Return [X, Y] of the center of cell containing provided text 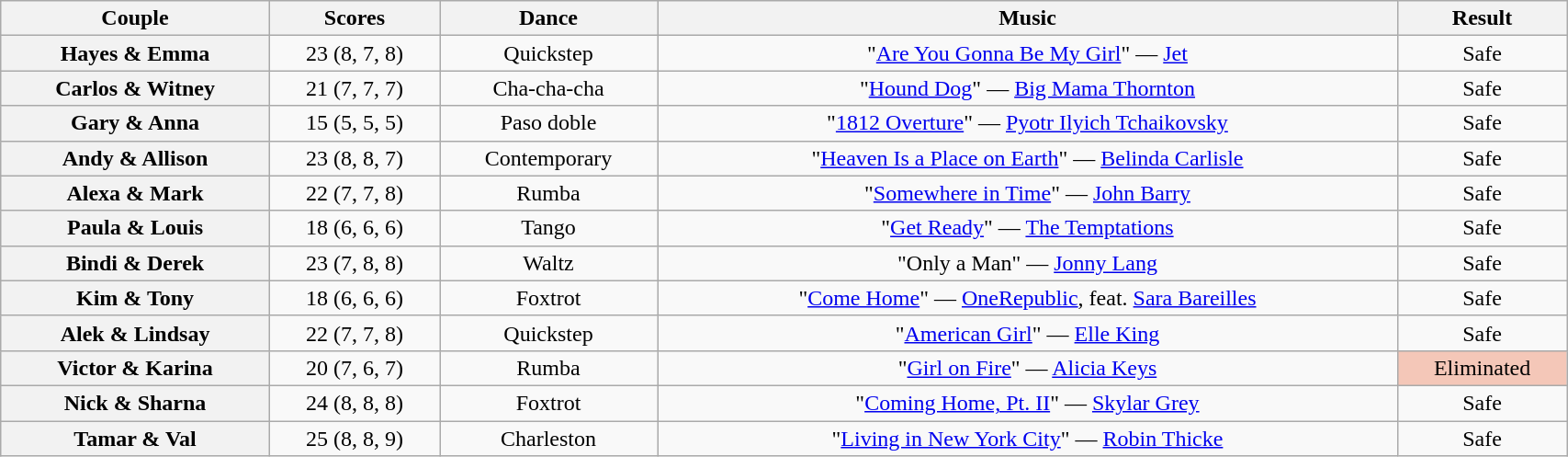
"Living in New York City" — Robin Thicke [1028, 439]
Dance [549, 18]
Paso doble [549, 123]
Alexa & Mark [136, 193]
25 (8, 8, 9) [355, 439]
Eliminated [1482, 368]
Tamar & Val [136, 439]
Result [1482, 18]
Hayes & Emma [136, 53]
Carlos & Witney [136, 88]
15 (5, 5, 5) [355, 123]
"American Girl" — Elle King [1028, 333]
24 (8, 8, 8) [355, 403]
"Heaven Is a Place on Earth" — Belinda Carlisle [1028, 158]
"Somewhere in Time" — John Barry [1028, 193]
Tango [549, 228]
Music [1028, 18]
"Girl on Fire" — Alicia Keys [1028, 368]
Nick & Sharna [136, 403]
23 (7, 8, 8) [355, 263]
"Are You Gonna Be My Girl" — Jet [1028, 53]
"Get Ready" — The Temptations [1028, 228]
23 (8, 8, 7) [355, 158]
"Come Home" — OneRepublic, feat. Sara Bareilles [1028, 298]
"Hound Dog" — Big Mama Thornton [1028, 88]
Kim & Tony [136, 298]
Andy & Allison [136, 158]
Scores [355, 18]
Gary & Anna [136, 123]
Paula & Louis [136, 228]
21 (7, 7, 7) [355, 88]
23 (8, 7, 8) [355, 53]
20 (7, 6, 7) [355, 368]
Contemporary [549, 158]
Bindi & Derek [136, 263]
Cha-cha-cha [549, 88]
Alek & Lindsay [136, 333]
"Coming Home, Pt. II" — Skylar Grey [1028, 403]
Waltz [549, 263]
Couple [136, 18]
Victor & Karina [136, 368]
"Only a Man" — Jonny Lang [1028, 263]
Charleston [549, 439]
"1812 Overture" — Pyotr Ilyich Tchaikovsky [1028, 123]
